Detect which cell encompasses the target text, then output its (x, y) center coordinate. 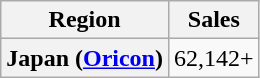
Region (85, 20)
Sales (214, 20)
62,142+ (214, 58)
Japan (Oricon) (85, 58)
